Scan for the cell matching the given text and deliver its [x, y] coordinate at center. 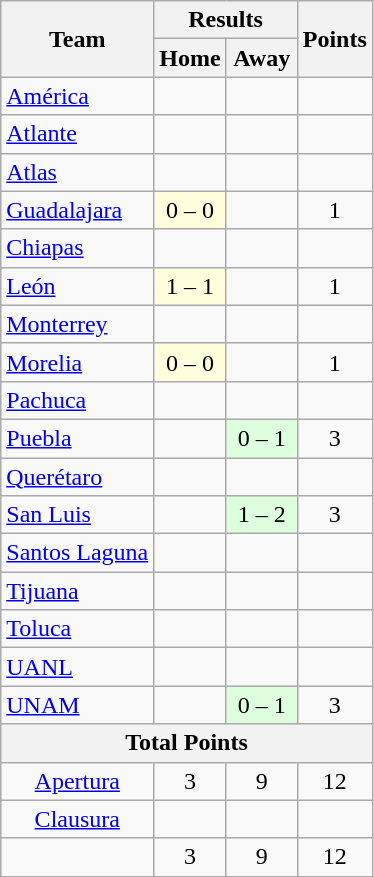
Chiapas [78, 248]
Atlas [78, 172]
Querétaro [78, 477]
Total Points [187, 743]
Puebla [78, 438]
Team [78, 39]
Toluca [78, 629]
San Luis [78, 515]
1 – 1 [190, 286]
UANL [78, 667]
Guadalajara [78, 210]
Pachuca [78, 400]
1 – 2 [262, 515]
Points [334, 39]
Morelia [78, 362]
Santos Laguna [78, 553]
Atlante [78, 134]
León [78, 286]
Clausura [78, 819]
Away [262, 58]
Apertura [78, 781]
Home [190, 58]
UNAM [78, 705]
Tijuana [78, 591]
América [78, 96]
Results [226, 20]
Monterrey [78, 324]
